From the cell containing the given text, extract its center point as (x, y) coordinate. 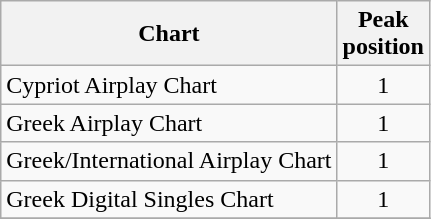
Greek Airplay Chart (169, 123)
Chart (169, 34)
Greek Digital Singles Chart (169, 199)
Greek/International Airplay Chart (169, 161)
Cypriot Airplay Chart (169, 85)
Peakposition (383, 34)
